Determine the [x, y] coordinate at the center of the cell enclosing the given text.  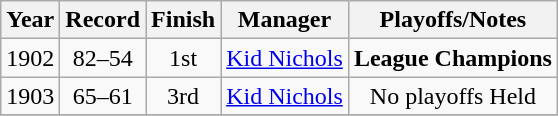
3rd [184, 96]
1st [184, 58]
Playoffs/Notes [452, 20]
Year [30, 20]
65–61 [103, 96]
League Champions [452, 58]
1903 [30, 96]
1902 [30, 58]
Finish [184, 20]
No playoffs Held [452, 96]
Manager [285, 20]
Record [103, 20]
82–54 [103, 58]
